Locate the cell with the specified text and output its [X, Y] center coordinate. 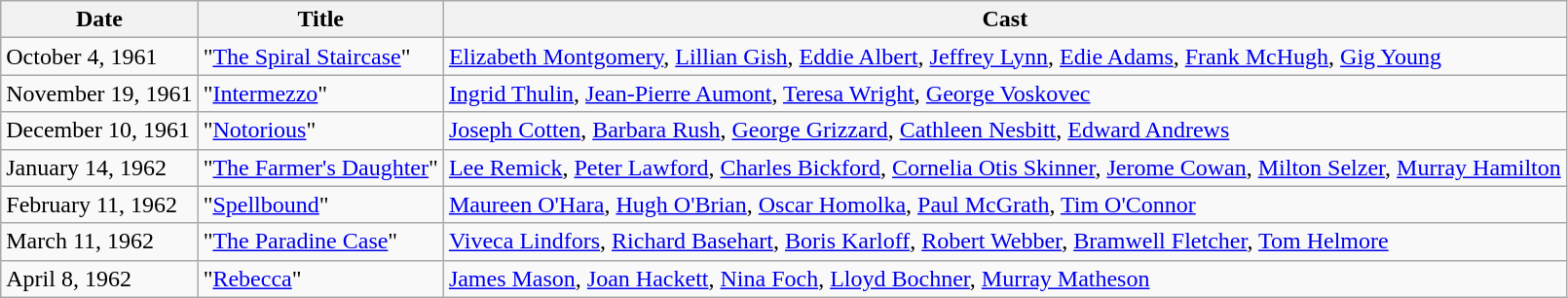
April 8, 1962 [99, 279]
"Rebecca" [320, 279]
Cast [1005, 19]
"Notorious" [320, 130]
Elizabeth Montgomery, Lillian Gish, Eddie Albert, Jeffrey Lynn, Edie Adams, Frank McHugh, Gig Young [1005, 56]
December 10, 1961 [99, 130]
Title [320, 19]
March 11, 1962 [99, 242]
October 4, 1961 [99, 56]
Ingrid Thulin, Jean-Pierre Aumont, Teresa Wright, George Voskovec [1005, 93]
"Intermezzo" [320, 93]
Lee Remick, Peter Lawford, Charles Bickford, Cornelia Otis Skinner, Jerome Cowan, Milton Selzer, Murray Hamilton [1005, 168]
"The Paradine Case" [320, 242]
James Mason, Joan Hackett, Nina Foch, Lloyd Bochner, Murray Matheson [1005, 279]
"The Spiral Staircase" [320, 56]
"Spellbound" [320, 205]
January 14, 1962 [99, 168]
Date [99, 19]
"The Farmer's Daughter" [320, 168]
November 19, 1961 [99, 93]
February 11, 1962 [99, 205]
Maureen O'Hara, Hugh O'Brian, Oscar Homolka, Paul McGrath, Tim O'Connor [1005, 205]
Viveca Lindfors, Richard Basehart, Boris Karloff, Robert Webber, Bramwell Fletcher, Tom Helmore [1005, 242]
Joseph Cotten, Barbara Rush, George Grizzard, Cathleen Nesbitt, Edward Andrews [1005, 130]
